Provide the [X, Y] coordinate of the cell's center where the given text is located.  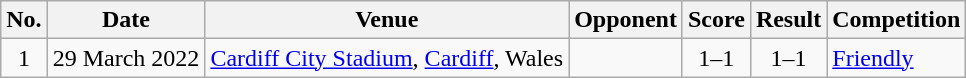
29 March 2022 [126, 58]
Opponent [626, 20]
Result [788, 20]
Friendly [896, 58]
No. [24, 20]
Venue [387, 20]
Date [126, 20]
Competition [896, 20]
1 [24, 58]
Score [716, 20]
Cardiff City Stadium, Cardiff, Wales [387, 58]
